Detect which cell encompasses the target text, then output its (x, y) center coordinate. 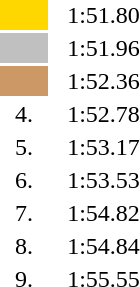
7. (24, 213)
5. (24, 147)
6. (24, 180)
4. (24, 114)
8. (24, 246)
